From the cell containing the given text, extract its center point as [X, Y] coordinate. 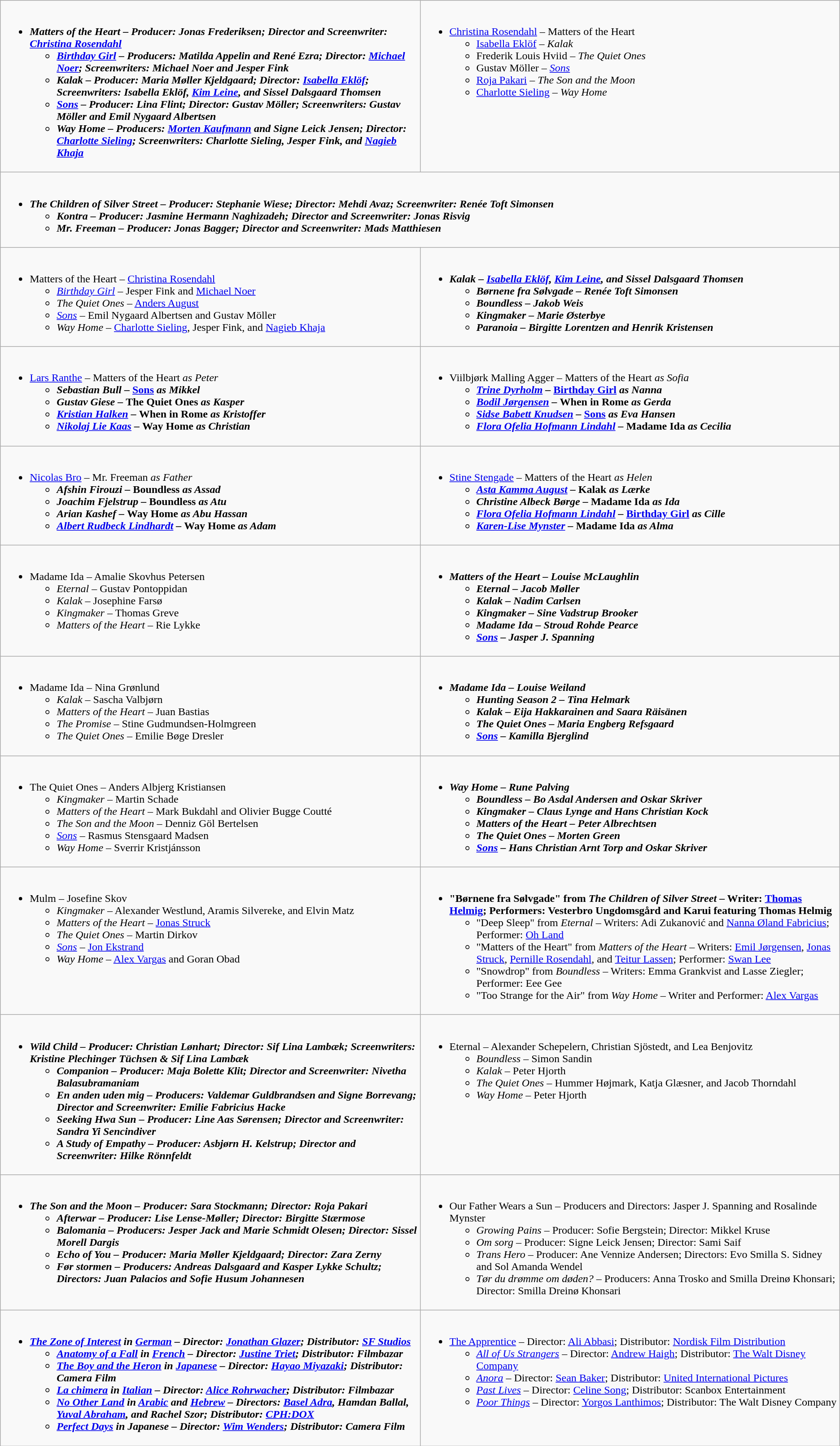
Madame Ida – Amalie Skovhus PetersenEternal – Gustav PontoppidanKalak – Josephine FarsøKingmaker – Thomas GreveMatters of the Heart – Rie Lykke [210, 601]
